Provide the [x, y] coordinate of the cell's center where the given text is located.  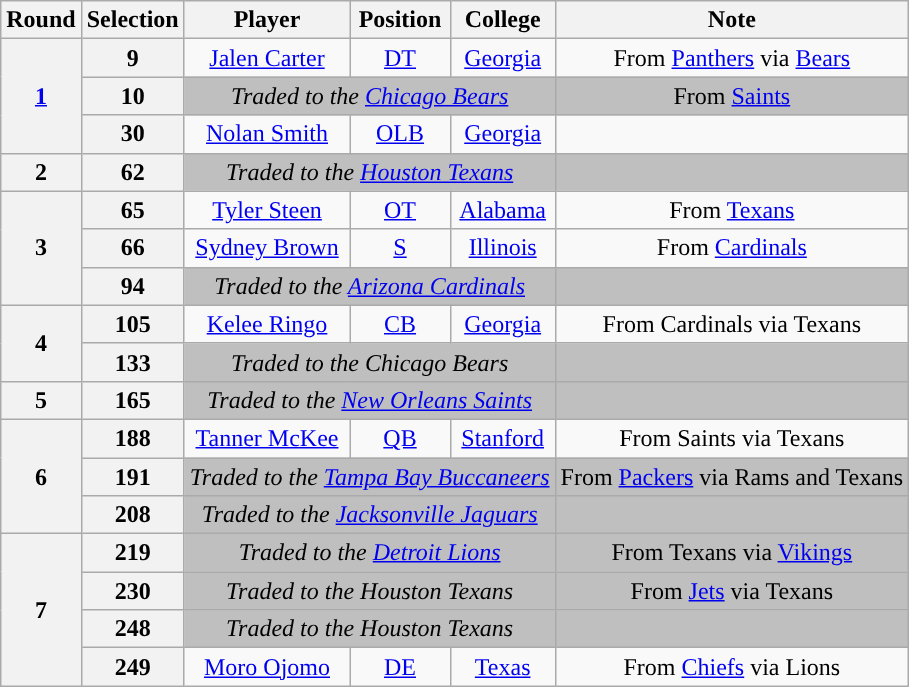
230 [132, 591]
Illinois [502, 248]
62 [132, 172]
Round [41, 20]
248 [132, 629]
Tanner McKee [267, 438]
66 [132, 248]
OLB [400, 134]
249 [132, 667]
Player [267, 20]
From Chiefs via Lions [732, 667]
From Cardinals [732, 248]
From Cardinals via Texans [732, 324]
From Packers via Rams and Texans [732, 477]
Position [400, 20]
133 [132, 362]
QB [400, 438]
Traded to the Detroit Lions [370, 553]
From Panthers via Bears [732, 58]
From Jets via Texans [732, 591]
94 [132, 286]
191 [132, 477]
Traded to the Tampa Bay Buccaneers [370, 477]
165 [132, 400]
30 [132, 134]
Texas [502, 667]
6 [41, 476]
Sydney Brown [267, 248]
Note [732, 20]
Traded to the Jacksonville Jaguars [370, 515]
From Texans via Vikings [732, 553]
9 [132, 58]
DT [400, 58]
S [400, 248]
Kelee Ringo [267, 324]
5 [41, 400]
3 [41, 248]
OT [400, 210]
Tyler Steen [267, 210]
105 [132, 324]
College [502, 20]
Traded to the New Orleans Saints [370, 400]
208 [132, 515]
Moro Ojomo [267, 667]
7 [41, 610]
10 [132, 96]
Nolan Smith [267, 134]
188 [132, 438]
2 [41, 172]
CB [400, 324]
From Saints via Texans [732, 438]
From Saints [732, 96]
219 [132, 553]
1 [41, 96]
From Texans [732, 210]
DE [400, 667]
Selection [132, 20]
Stanford [502, 438]
4 [41, 343]
Traded to the Arizona Cardinals [370, 286]
Jalen Carter [267, 58]
65 [132, 210]
Alabama [502, 210]
